Locate the cell with the specified text and output its [X, Y] center coordinate. 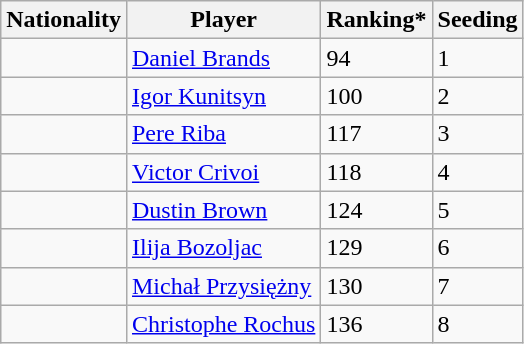
3 [478, 134]
100 [376, 96]
Victor Crivoi [223, 172]
8 [478, 324]
Nationality [64, 20]
5 [478, 210]
Igor Kunitsyn [223, 96]
118 [376, 172]
136 [376, 324]
Ranking* [376, 20]
7 [478, 286]
Michał Przysiężny [223, 286]
Daniel Brands [223, 58]
Christophe Rochus [223, 324]
Player [223, 20]
2 [478, 96]
Pere Riba [223, 134]
117 [376, 134]
1 [478, 58]
Seeding [478, 20]
6 [478, 248]
94 [376, 58]
4 [478, 172]
124 [376, 210]
Dustin Brown [223, 210]
Ilija Bozoljac [223, 248]
130 [376, 286]
129 [376, 248]
